Locate the cell with the specified text and output its (X, Y) center coordinate. 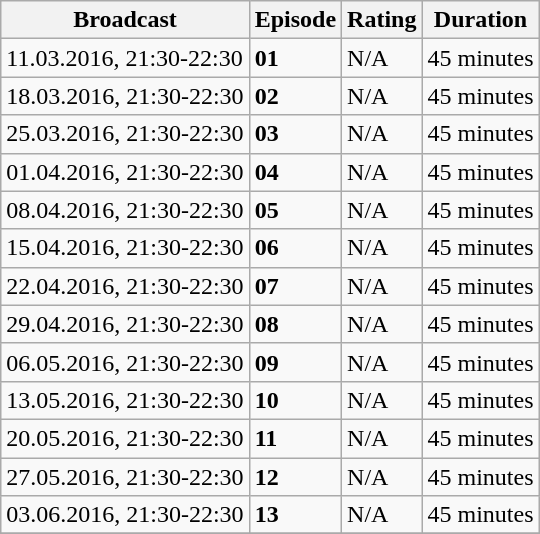
15.04.2016, 21:30-22:30 (125, 248)
09 (295, 362)
03 (295, 134)
08.04.2016, 21:30-22:30 (125, 210)
Duration (480, 20)
03.06.2016, 21:30-22:30 (125, 515)
22.04.2016, 21:30-22:30 (125, 286)
Episode (295, 20)
20.05.2016, 21:30-22:30 (125, 438)
11.03.2016, 21:30-22:30 (125, 58)
04 (295, 172)
27.05.2016, 21:30-22:30 (125, 477)
05 (295, 210)
18.03.2016, 21:30-22:30 (125, 96)
13.05.2016, 21:30-22:30 (125, 400)
02 (295, 96)
06 (295, 248)
01.04.2016, 21:30-22:30 (125, 172)
25.03.2016, 21:30-22:30 (125, 134)
29.04.2016, 21:30-22:30 (125, 324)
Broadcast (125, 20)
Rating (382, 20)
06.05.2016, 21:30-22:30 (125, 362)
01 (295, 58)
13 (295, 515)
07 (295, 286)
12 (295, 477)
11 (295, 438)
08 (295, 324)
10 (295, 400)
